Provide the [x, y] coordinate of the cell's center where the given text is located.  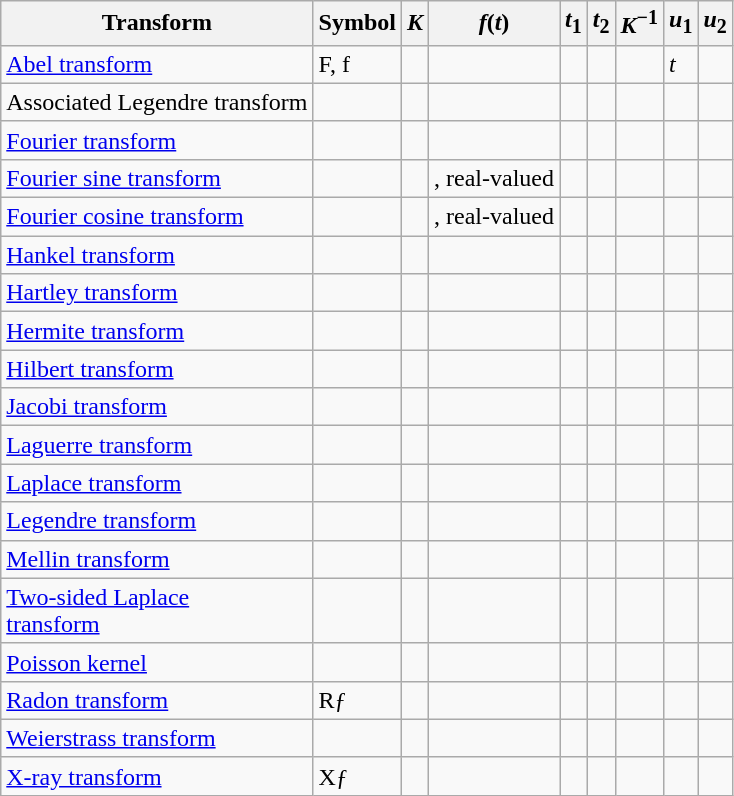
u2 [715, 24]
Fourier transform [157, 140]
f(t) [494, 24]
Abel transform [157, 64]
Fourier cosine transform [157, 217]
K−1 [639, 24]
u1 [680, 24]
Rƒ [357, 700]
F, f [357, 64]
Symbol [357, 24]
Weierstrass transform [157, 738]
t1 [574, 24]
Transform [157, 24]
Laplace transform [157, 483]
Xƒ [357, 776]
Legendre transform [157, 521]
Hermite transform [157, 331]
X-ray transform [157, 776]
Two-sided Laplacetransform [157, 610]
Associated Legendre transform [157, 102]
Laguerre transform [157, 445]
Fourier sine transform [157, 178]
Hankel transform [157, 255]
t2 [601, 24]
K [414, 24]
Poisson kernel [157, 662]
Radon transform [157, 700]
Hartley transform [157, 293]
Jacobi transform [157, 407]
Hilbert transform [157, 369]
t [680, 64]
Mellin transform [157, 559]
